Output the (x, y) coordinate of the center of the cell containing the given text.  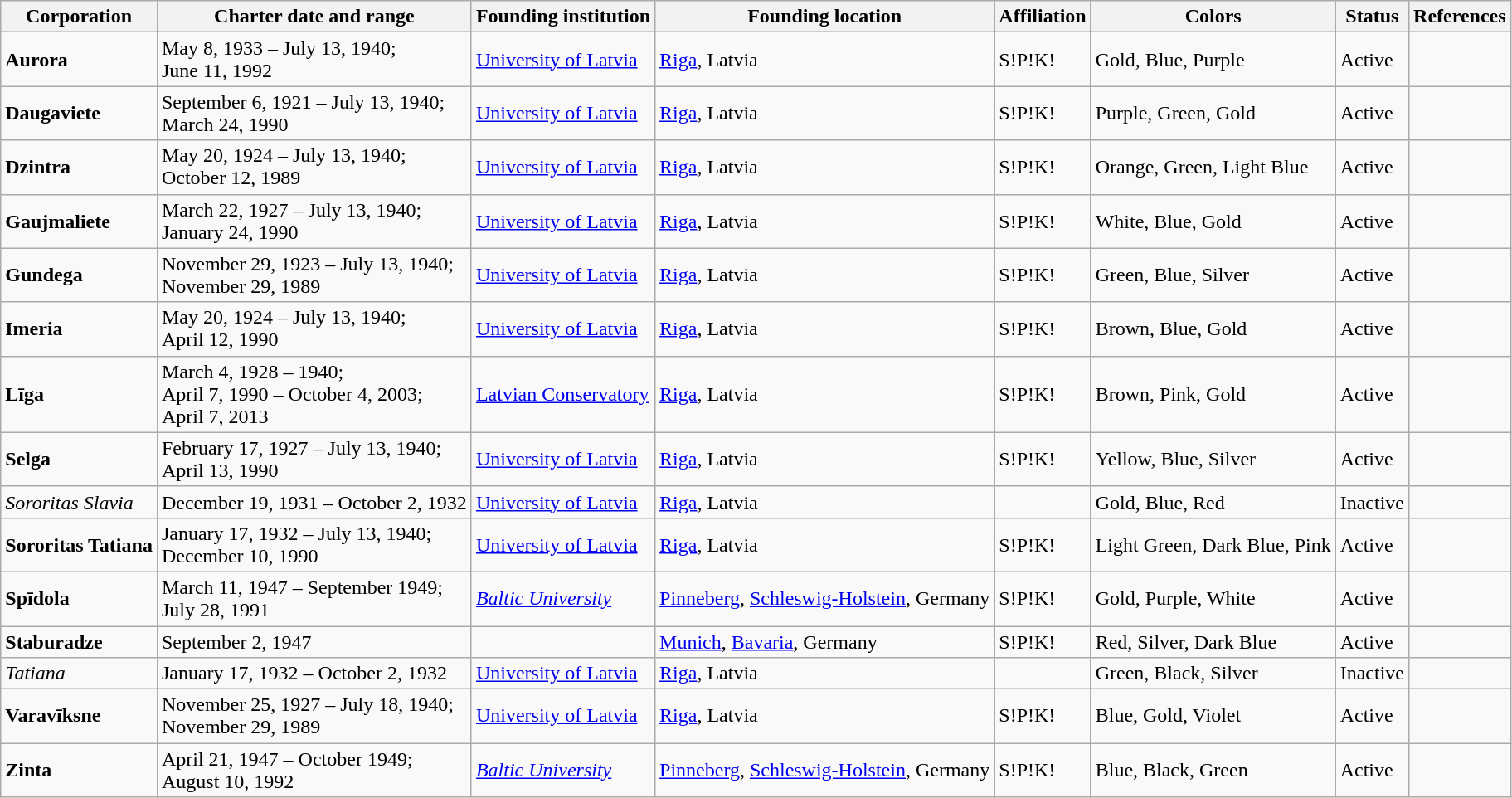
Yellow, Blue, Silver (1213, 460)
May 20, 1924 – July 13, 1940;April 12, 1990 (314, 328)
March 11, 1947 – September 1949;July 28, 1991 (314, 599)
Colors (1213, 17)
Gold, Blue, Red (1213, 502)
February 17, 1927 – July 13, 1940;April 13, 1990 (314, 460)
Gold, Purple, White (1213, 599)
Purple, Green, Gold (1213, 113)
January 17, 1932 – October 2, 1932 (314, 674)
Founding location (824, 17)
Red, Silver, Dark Blue (1213, 641)
Latvian Conservatory (562, 394)
May 20, 1924 – July 13, 1940;October 12, 1989 (314, 168)
Brown, Pink, Gold (1213, 394)
April 21, 1947 – October 1949;August 10, 1992 (314, 770)
Orange, Green, Light Blue (1213, 168)
November 29, 1923 – July 13, 1940;November 29, 1989 (314, 275)
Blue, Black, Green (1213, 770)
September 6, 1921 – July 13, 1940;March 24, 1990 (314, 113)
Zinta (80, 770)
Gundega (80, 275)
Gold, Blue, Purple (1213, 60)
Daugaviete (80, 113)
Varavīksne (80, 717)
Sororitas Tatiana (80, 544)
November 25, 1927 – July 18, 1940;November 29, 1989 (314, 717)
Munich, Bavaria, Germany (824, 641)
Staburadze (80, 641)
March 22, 1927 – July 13, 1940;January 24, 1990 (314, 221)
Gaujmaliete (80, 221)
Founding institution (562, 17)
Selga (80, 460)
September 2, 1947 (314, 641)
May 8, 1933 – July 13, 1940;June 11, 1992 (314, 60)
Aurora (80, 60)
Sororitas Slavia (80, 502)
March 4, 1928 – 1940;April 7, 1990 – October 4, 2003;April 7, 2013 (314, 394)
Green, Black, Silver (1213, 674)
Charter date and range (314, 17)
Līga (80, 394)
Imeria (80, 328)
Status (1372, 17)
Blue, Gold, Violet (1213, 717)
Corporation (80, 17)
December 19, 1931 – October 2, 1932 (314, 502)
Affiliation (1043, 17)
Dzintra (80, 168)
White, Blue, Gold (1213, 221)
Brown, Blue, Gold (1213, 328)
Tatiana (80, 674)
Green, Blue, Silver (1213, 275)
References (1460, 17)
January 17, 1932 – July 13, 1940;December 10, 1990 (314, 544)
Light Green, Dark Blue, Pink (1213, 544)
Spīdola (80, 599)
